Scan for the cell matching the given text and deliver its (X, Y) coordinate at center. 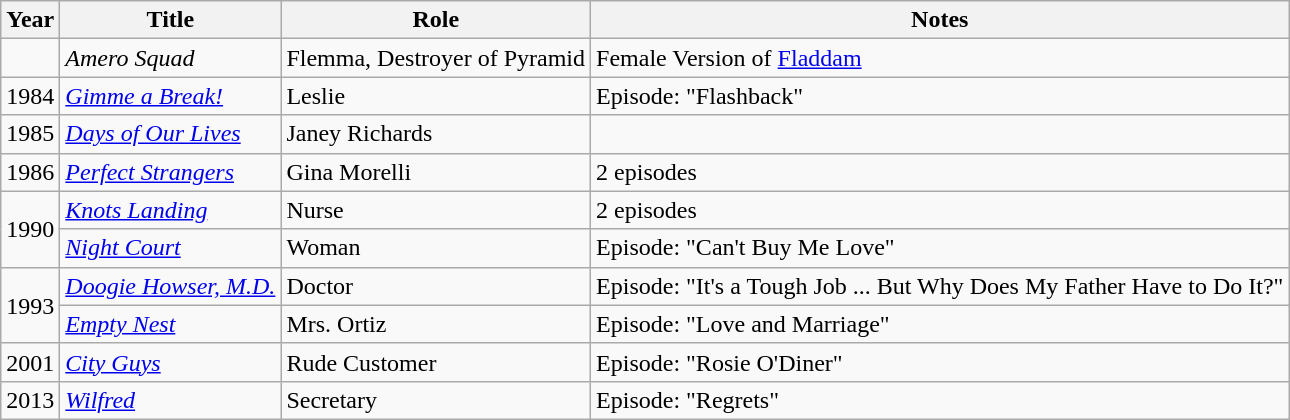
Episode: "It's a Tough Job ... But Why Does My Father Have to Do It?" (940, 286)
Episode: "Rosie O'Diner" (940, 362)
1985 (30, 134)
Notes (940, 20)
Empty Nest (170, 324)
1993 (30, 305)
Leslie (436, 96)
Night Court (170, 248)
Doogie Howser, M.D. (170, 286)
Title (170, 20)
Woman (436, 248)
Secretary (436, 400)
Rude Customer (436, 362)
Gimme a Break! (170, 96)
Wilfred (170, 400)
Knots Landing (170, 210)
Episode: "Flashback" (940, 96)
Mrs. Ortiz (436, 324)
Role (436, 20)
Amero Squad (170, 58)
Episode: "Regrets" (940, 400)
2001 (30, 362)
Perfect Strangers (170, 172)
Episode: "Love and Marriage" (940, 324)
Flemma, Destroyer of Pyramid (436, 58)
Female Version of Fladdam (940, 58)
Episode: "Can't Buy Me Love" (940, 248)
Janey Richards (436, 134)
1984 (30, 96)
1990 (30, 229)
Days of Our Lives (170, 134)
Doctor (436, 286)
1986 (30, 172)
2013 (30, 400)
City Guys (170, 362)
Nurse (436, 210)
Gina Morelli (436, 172)
Year (30, 20)
